Extract the [x, y] coordinate from the center of the cell holding the provided text.  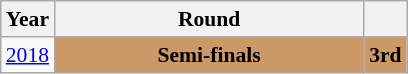
Semi-finals [209, 55]
Year [28, 19]
2018 [28, 55]
Round [209, 19]
3rd [386, 55]
